Locate the cell with the specified text and output its (X, Y) center coordinate. 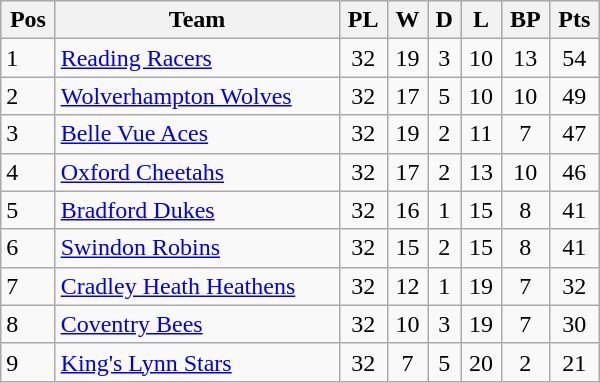
PL (363, 20)
Coventry Bees (197, 324)
12 (408, 286)
21 (574, 362)
W (408, 20)
Swindon Robins (197, 248)
Team (197, 20)
L (482, 20)
54 (574, 58)
16 (408, 210)
47 (574, 134)
Cradley Heath Heathens (197, 286)
D (444, 20)
Wolverhampton Wolves (197, 96)
20 (482, 362)
Oxford Cheetahs (197, 172)
49 (574, 96)
46 (574, 172)
9 (28, 362)
6 (28, 248)
11 (482, 134)
Reading Racers (197, 58)
King's Lynn Stars (197, 362)
Pos (28, 20)
BP (525, 20)
Belle Vue Aces (197, 134)
4 (28, 172)
Pts (574, 20)
30 (574, 324)
Bradford Dukes (197, 210)
